Detect which cell encompasses the target text, then output its [X, Y] center coordinate. 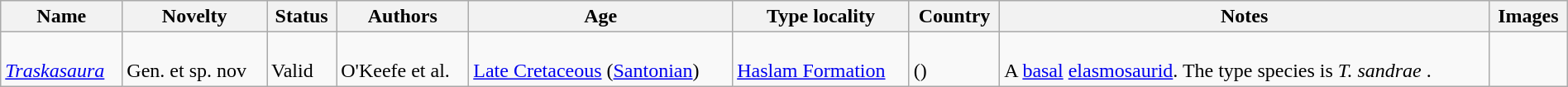
Type locality [821, 17]
A basal elasmosaurid. The type species is T. sandrae . [1245, 60]
Late Cretaceous (Santonian) [600, 60]
Haslam Formation [821, 60]
Status [301, 17]
Age [600, 17]
() [954, 60]
Images [1528, 17]
Authors [403, 17]
Novelty [195, 17]
O'Keefe et al. [403, 60]
Gen. et sp. nov [195, 60]
Notes [1245, 17]
Name [61, 17]
Country [954, 17]
Traskasaura [61, 60]
Valid [301, 60]
